Provide the [X, Y] coordinate of the cell's center where the given text is located.  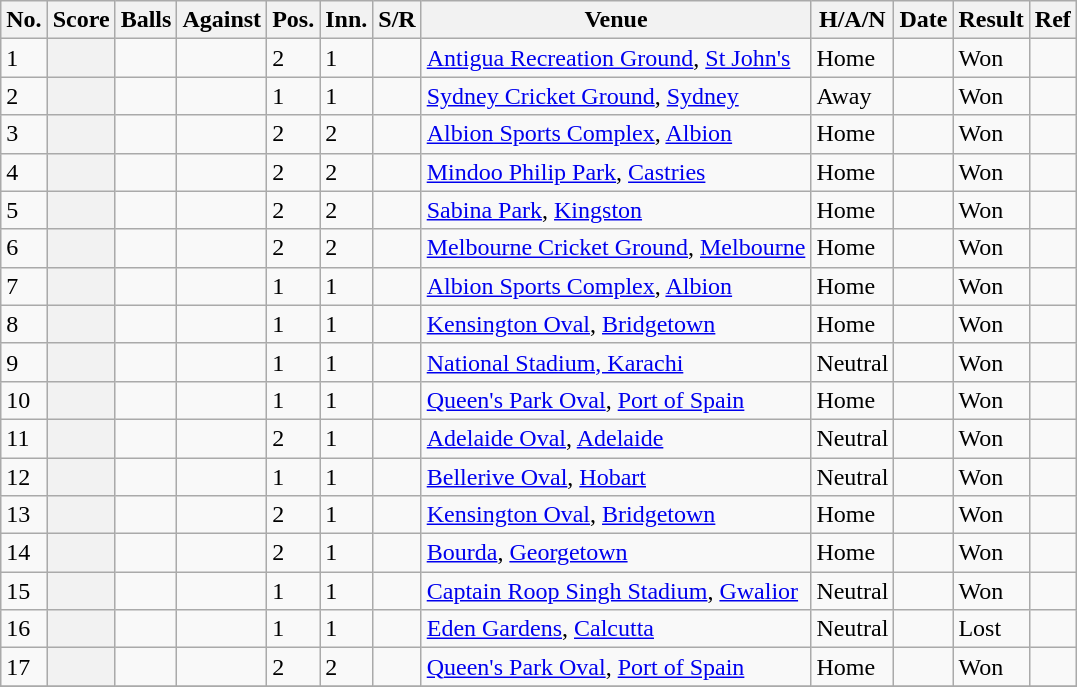
Ref [1052, 20]
Sydney Cricket Ground, Sydney [616, 96]
Balls [146, 20]
16 [24, 629]
National Stadium, Karachi [616, 362]
Pos. [294, 20]
Antigua Recreation Ground, St John's [616, 58]
12 [24, 477]
9 [24, 362]
3 [24, 134]
No. [24, 20]
Mindoo Philip Park, Castries [616, 172]
H/A/N [852, 20]
Away [852, 96]
13 [24, 515]
11 [24, 438]
S/R [397, 20]
Score [81, 20]
Venue [616, 20]
5 [24, 210]
7 [24, 286]
Bellerive Oval, Hobart [616, 477]
Lost [991, 629]
Inn. [346, 20]
15 [24, 591]
Bourda, Georgetown [616, 553]
Melbourne Cricket Ground, Melbourne [616, 248]
Eden Gardens, Calcutta [616, 629]
6 [24, 248]
17 [24, 667]
Captain Roop Singh Stadium, Gwalior [616, 591]
Against [222, 20]
Adelaide Oval, Adelaide [616, 438]
14 [24, 553]
10 [24, 400]
Sabina Park, Kingston [616, 210]
8 [24, 324]
Date [924, 20]
Result [991, 20]
4 [24, 172]
